Return the (x, y) coordinate for the center point of the cell that contains the specified text.  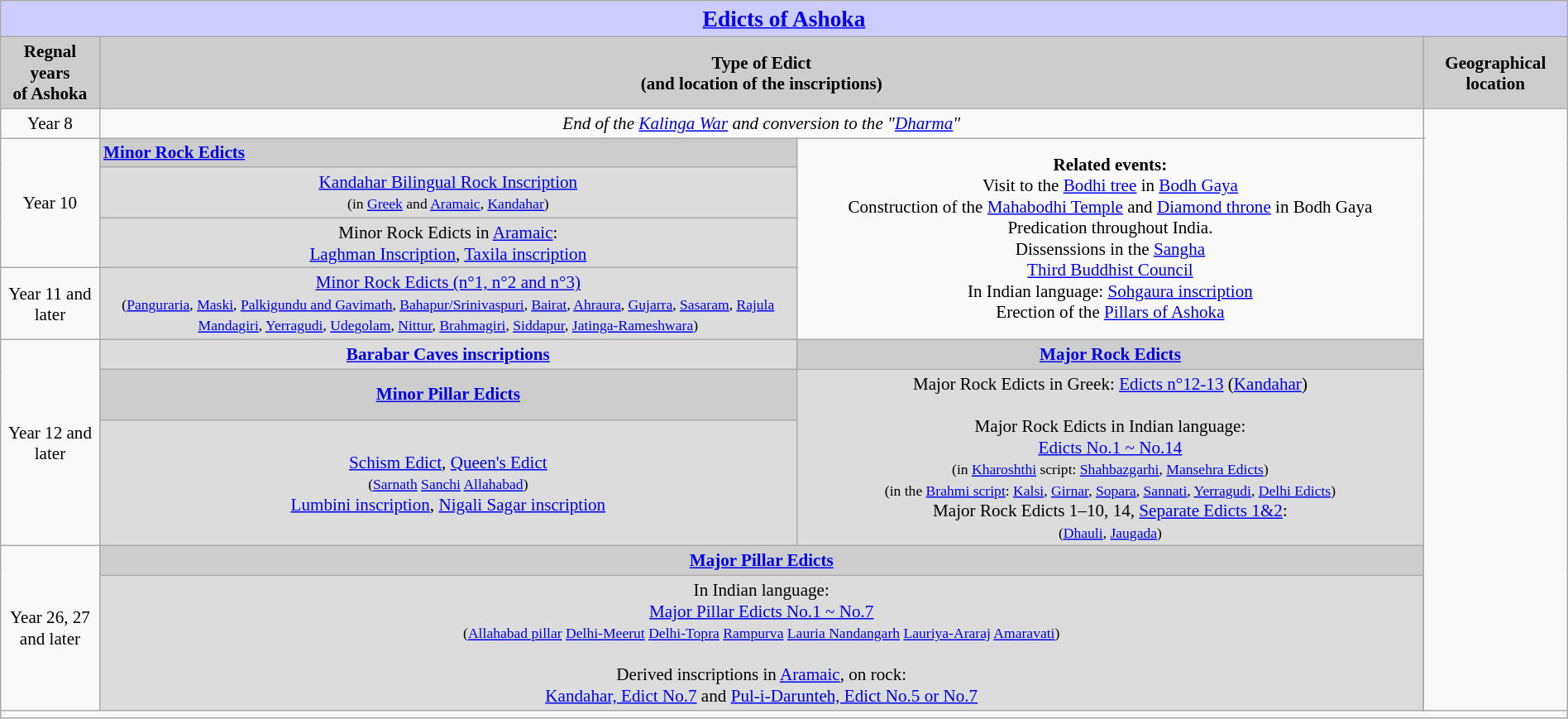
End of the Kalinga War and conversion to the "Dharma" (761, 122)
Type of Edict(and location of the inscriptions) (761, 73)
Major Pillar Edicts (761, 561)
Year 10 (50, 204)
Barabar Caves inscriptions (448, 354)
Year 26, 27and later (50, 628)
Year 8 (50, 122)
Edicts of Ashoka (784, 19)
Year 12 and later (50, 442)
Geographical location (1495, 73)
Regnal yearsof Ashoka (50, 73)
Minor Rock Edicts (448, 152)
Kandahar Bilingual Rock Inscription(in Greek and Aramaic, Kandahar) (448, 192)
Minor Rock Edicts in Aramaic:Laghman Inscription, Taxila inscription (448, 243)
Schism Edict, Queen's Edict(Sarnath Sanchi Allahabad)Lumbini inscription, Nigali Sagar inscription (448, 483)
Minor Pillar Edicts (448, 395)
Major Rock Edicts (1111, 354)
Year 11 and later (50, 304)
